Identify which cell holds the provided text, then report its [x, y] central coordinate. 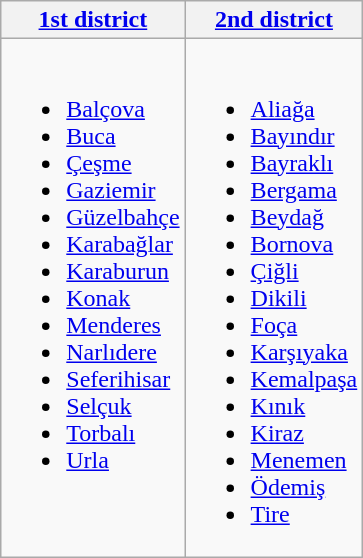
AliağaBayındırBayraklıBergamaBeydağBornovaÇiğliDikiliFoçaKarşıyakaKemalpaşaKınıkKirazMenemenÖdemişTire [274, 298]
2nd district [274, 20]
BalçovaBucaÇeşmeGaziemirGüzelbahçeKarabağlarKaraburunKonakMenderesNarlıdereSeferihisarSelçukTorbalıUrla [93, 298]
1st district [93, 20]
